Capture the cell that displays the provided text and extract its [X, Y] central coordinate. 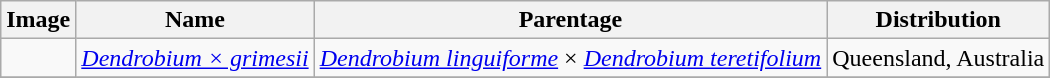
Parentage [570, 20]
Queensland, Australia [938, 58]
Name [195, 20]
Distribution [938, 20]
Dendrobium × grimesii [195, 58]
Dendrobium linguiforme × Dendrobium teretifolium [570, 58]
Image [38, 20]
